Detect which cell encompasses the target text, then output its [x, y] center coordinate. 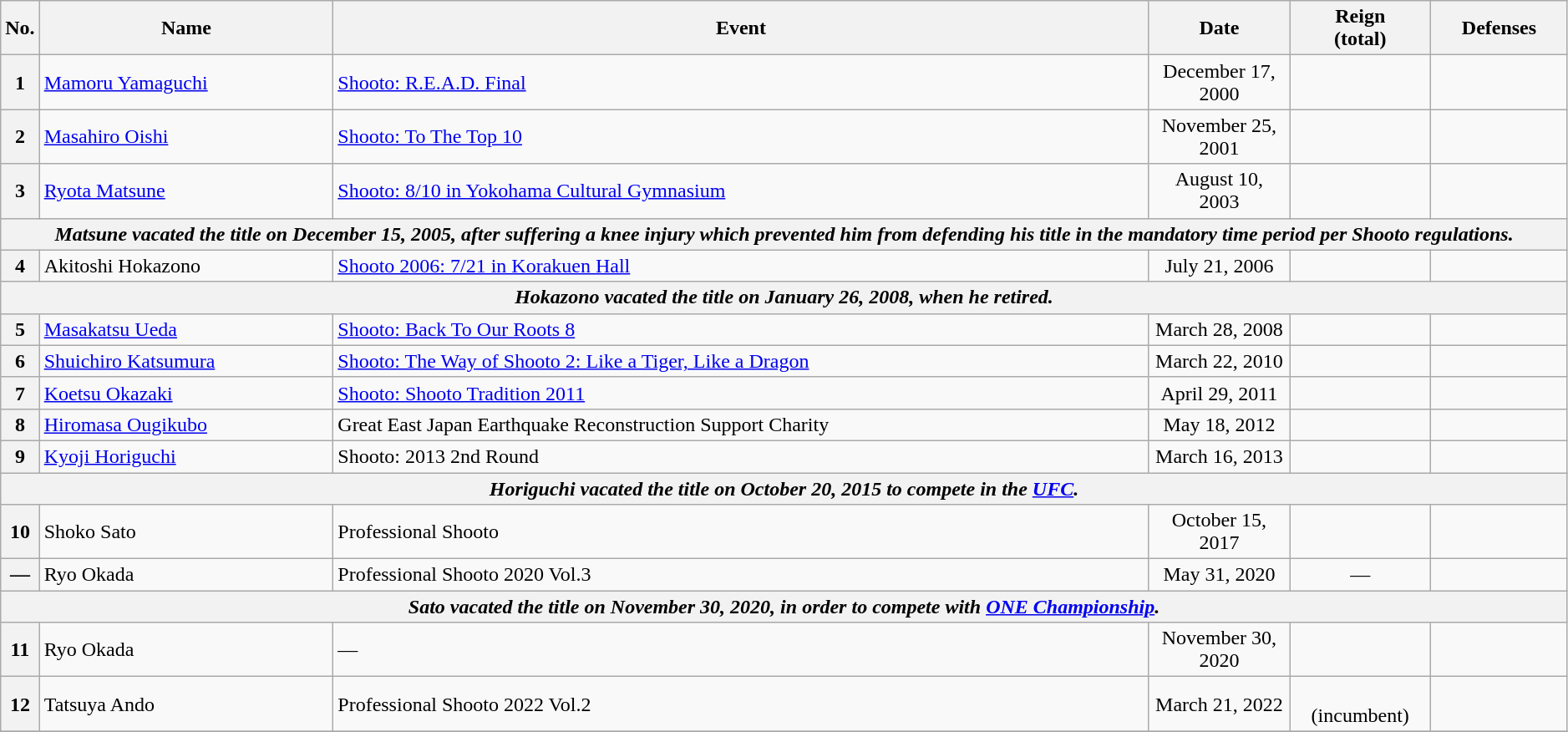
Shooto: 8/10 in Yokohama Cultural Gymnasium [741, 191]
No. [20, 28]
Masakatsu Ueda [186, 329]
Defenses [1499, 28]
6 [20, 361]
Kyoji Horiguchi [186, 456]
1 [20, 82]
Shuichiro Katsumura [186, 361]
10 [20, 531]
8 [20, 424]
4 [20, 266]
12 [20, 704]
Shooto: The Way of Shooto 2: Like a Tiger, Like a Dragon [741, 361]
March 16, 2013 [1220, 456]
3 [20, 191]
Hiromasa Ougikubo [186, 424]
Shooto 2006: 7/21 in Korakuen Hall [741, 266]
Event [741, 28]
May 31, 2020 [1220, 575]
Shooto: 2013 2nd Round [741, 456]
9 [20, 456]
Akitoshi Hokazono [186, 266]
March 21, 2022 [1220, 704]
Great East Japan Earthquake Reconstruction Support Charity [741, 424]
August 10, 2003 [1220, 191]
April 29, 2011 [1220, 393]
November 30, 2020 [1220, 650]
November 25, 2001 [1220, 137]
Shoko Sato [186, 531]
Mamoru Yamaguchi [186, 82]
May 18, 2012 [1220, 424]
Shooto: Shooto Tradition 2011 [741, 393]
March 22, 2010 [1220, 361]
October 15, 2017 [1220, 531]
December 17, 2000 [1220, 82]
Horiguchi vacated the title on October 20, 2015 to compete in the UFC. [784, 489]
Masahiro Oishi [186, 137]
Professional Shooto [741, 531]
March 28, 2008 [1220, 329]
Shooto: To The Top 10 [741, 137]
5 [20, 329]
July 21, 2006 [1220, 266]
Date [1220, 28]
Hokazono vacated the title on January 26, 2008, when he retired. [784, 297]
Ryota Matsune [186, 191]
Sato vacated the title on November 30, 2020, in order to compete with ONE Championship. [784, 607]
11 [20, 650]
Koetsu Okazaki [186, 393]
Professional Shooto 2022 Vol.2 [741, 704]
Reign(total) [1360, 28]
Shooto: Back To Our Roots 8 [741, 329]
7 [20, 393]
Tatsuya Ando [186, 704]
Name [186, 28]
2 [20, 137]
(incumbent) [1360, 704]
Shooto: R.E.A.D. Final [741, 82]
Professional Shooto 2020 Vol.3 [741, 575]
